Pinpoint the cell where the given text exists, returning its (X, Y) midpoint coordinate. 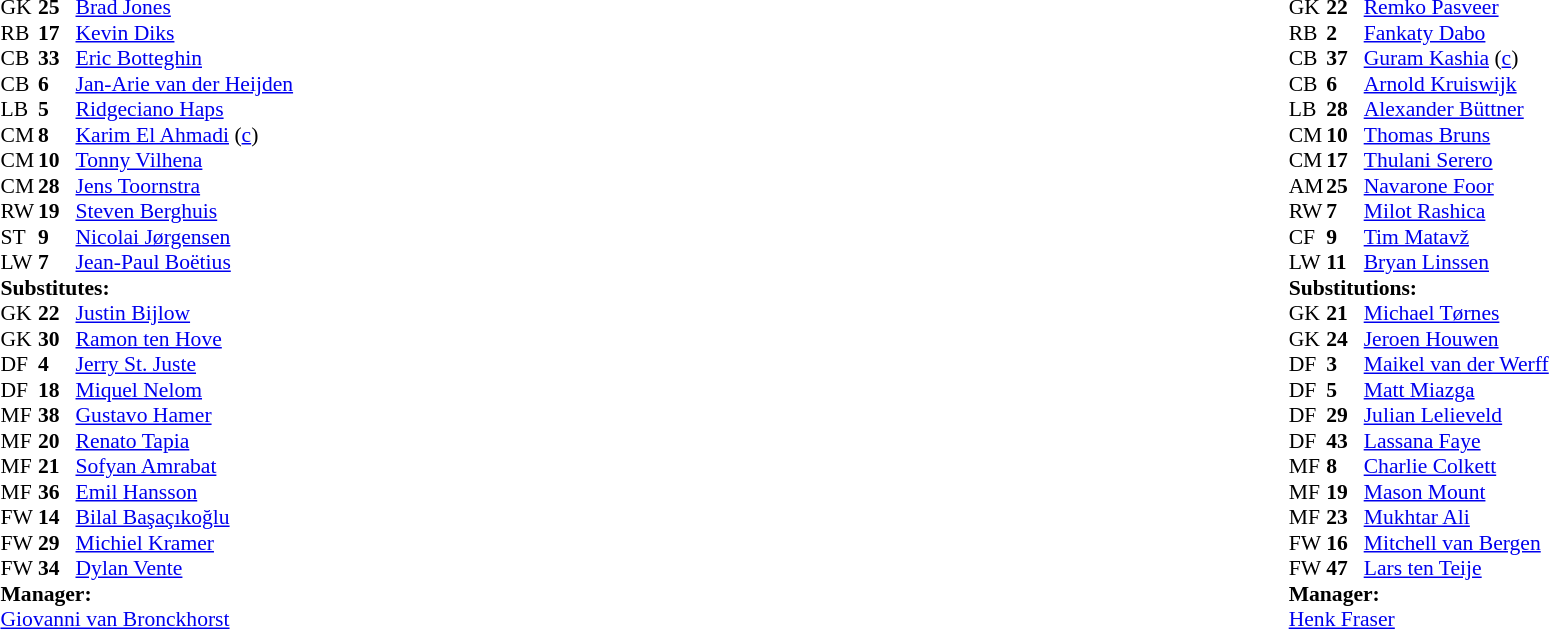
Tonny Vilhena (185, 161)
Renato Tapia (185, 441)
Lassana Faye (1456, 441)
33 (57, 59)
Maikel van der Werff (1456, 365)
Substitutes: (146, 288)
Jeroen Houwen (1456, 339)
Mitchell van Bergen (1456, 543)
Tim Matavž (1456, 237)
Thomas Bruns (1456, 135)
Steven Berghuis (185, 211)
Bryan Linssen (1456, 263)
AM (1308, 186)
Karim El Ahmadi (c) (185, 135)
43 (1345, 441)
Michael Tørnes (1456, 313)
Justin Bijlow (185, 313)
CF (1308, 237)
Lars ten Teije (1456, 569)
ST (19, 237)
30 (57, 339)
Thulani Serero (1456, 161)
2 (1345, 33)
18 (57, 390)
47 (1345, 569)
Arnold Kruiswijk (1456, 84)
Sofyan Amrabat (185, 467)
Ridgeciano Haps (185, 109)
Alexander Büttner (1456, 109)
Eric Botteghin (185, 59)
Bilal Başaçıkoğlu (185, 517)
Jerry St. Juste (185, 365)
23 (1345, 517)
Gustavo Hamer (185, 415)
Navarone Foor (1456, 186)
Emil Hansson (185, 492)
3 (1345, 365)
37 (1345, 59)
Guram Kashia (c) (1456, 59)
16 (1345, 543)
4 (57, 365)
38 (57, 415)
Charlie Colkett (1456, 467)
Jens Toornstra (185, 186)
Jean-Paul Boëtius (185, 263)
Miquel Nelom (185, 390)
Julian Lelieveld (1456, 415)
Mason Mount (1456, 492)
Fankaty Dabo (1456, 33)
Matt Miazga (1456, 390)
Kevin Diks (185, 33)
34 (57, 569)
Ramon ten Hove (185, 339)
24 (1345, 339)
22 (57, 313)
Nicolai Jørgensen (185, 237)
14 (57, 517)
Dylan Vente (185, 569)
Substitutions: (1419, 288)
Milot Rashica (1456, 211)
Jan-Arie van der Heijden (185, 84)
25 (1345, 186)
36 (57, 492)
11 (1345, 263)
Mukhtar Ali (1456, 517)
20 (57, 441)
Michiel Kramer (185, 543)
